Search for the cell housing the specified text and yield its (x, y) center coordinate. 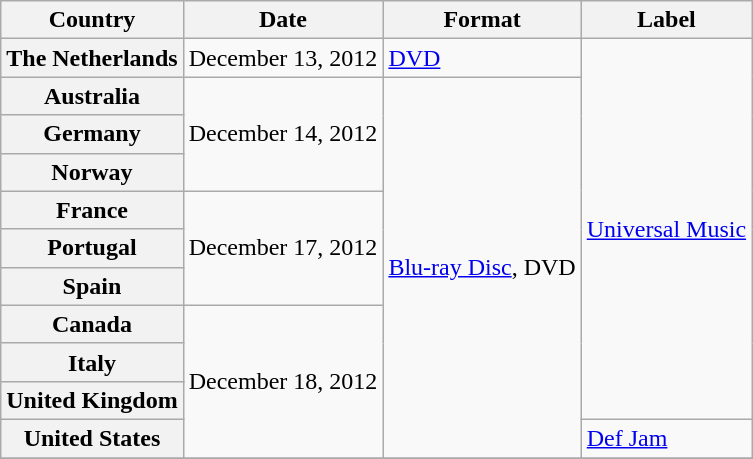
Spain (92, 286)
Country (92, 20)
United Kingdom (92, 400)
Format (482, 20)
France (92, 210)
United States (92, 438)
Italy (92, 362)
Date (283, 20)
Blu-ray Disc, DVD (482, 268)
Norway (92, 172)
Canada (92, 324)
December 18, 2012 (283, 381)
The Netherlands (92, 58)
Germany (92, 134)
December 13, 2012 (283, 58)
Portugal (92, 248)
December 14, 2012 (283, 134)
Def Jam (666, 438)
DVD (482, 58)
December 17, 2012 (283, 248)
Universal Music (666, 230)
Label (666, 20)
Australia (92, 96)
